Identify which cell holds the provided text, then report its [X, Y] central coordinate. 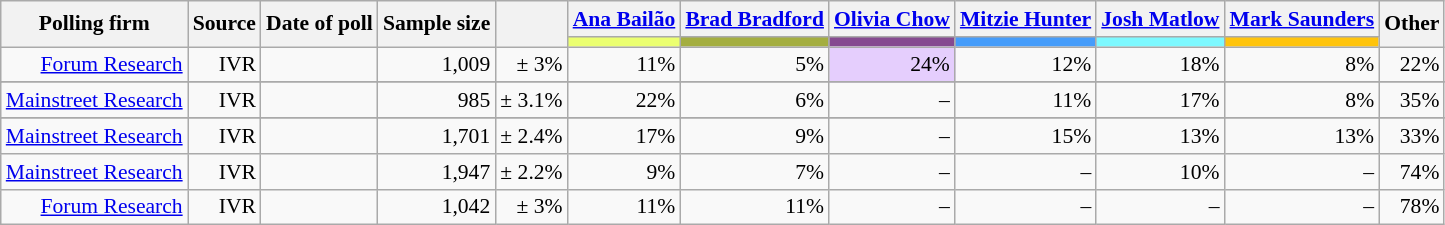
35% [1412, 101]
18% [1160, 65]
Ana Bailão [624, 19]
± 3.1% [531, 101]
10% [1160, 172]
1,042 [436, 207]
Brad Bradford [754, 19]
Sample size [436, 24]
12% [1026, 65]
1,947 [436, 172]
74% [1412, 172]
1,009 [436, 65]
24% [892, 65]
Date of poll [320, 24]
Source [224, 24]
5% [754, 65]
7% [754, 172]
± 2.4% [531, 136]
Other [1412, 24]
Mitzie Hunter [1026, 19]
6% [754, 101]
1,701 [436, 136]
Josh Matlow [1160, 19]
± 2.2% [531, 172]
33% [1412, 136]
Polling firm [94, 24]
Mark Saunders [1302, 19]
985 [436, 101]
78% [1412, 207]
Olivia Chow [892, 19]
15% [1026, 136]
